For the text-containing cell, return its midpoint in (x, y) coordinate format. 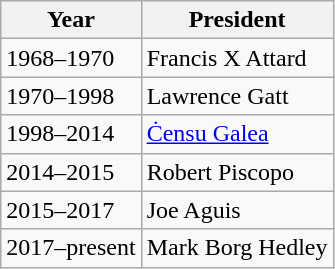
1998–2014 (71, 134)
2014–2015 (71, 172)
Ċensu Galea (237, 134)
Year (71, 20)
2015–2017 (71, 210)
President (237, 20)
Mark Borg Hedley (237, 248)
2017–present (71, 248)
1970–1998 (71, 96)
Francis X Attard (237, 58)
1968–1970 (71, 58)
Robert Piscopo (237, 172)
Lawrence Gatt (237, 96)
Joe Aguis (237, 210)
